Locate the cell with the specified text and output its (X, Y) center coordinate. 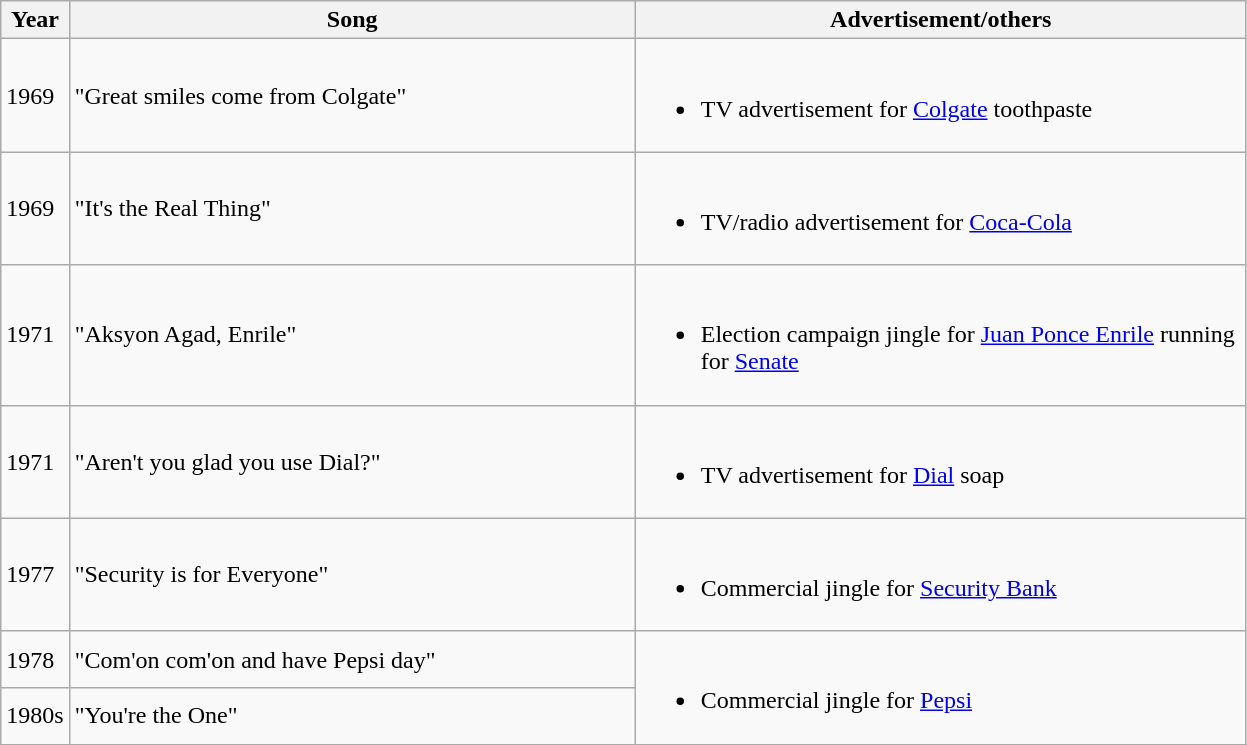
"It's the Real Thing" (352, 208)
Commercial jingle for Pepsi (940, 688)
"Great smiles come from Colgate" (352, 96)
Election campaign jingle for Juan Ponce Enrile running for Senate (940, 335)
Advertisement/others (940, 20)
1978 (35, 660)
TV advertisement for Colgate toothpaste (940, 96)
Year (35, 20)
Song (352, 20)
"Aksyon Agad, Enrile" (352, 335)
"Security is for Everyone" (352, 574)
"Aren't you glad you use Dial?" (352, 462)
"Com'on com'on and have Pepsi day" (352, 660)
TV/radio advertisement for Coca-Cola (940, 208)
TV advertisement for Dial soap (940, 462)
"You're the One" (352, 716)
1980s (35, 716)
Commercial jingle for Security Bank (940, 574)
1977 (35, 574)
